Capture the cell that displays the provided text and extract its [X, Y] central coordinate. 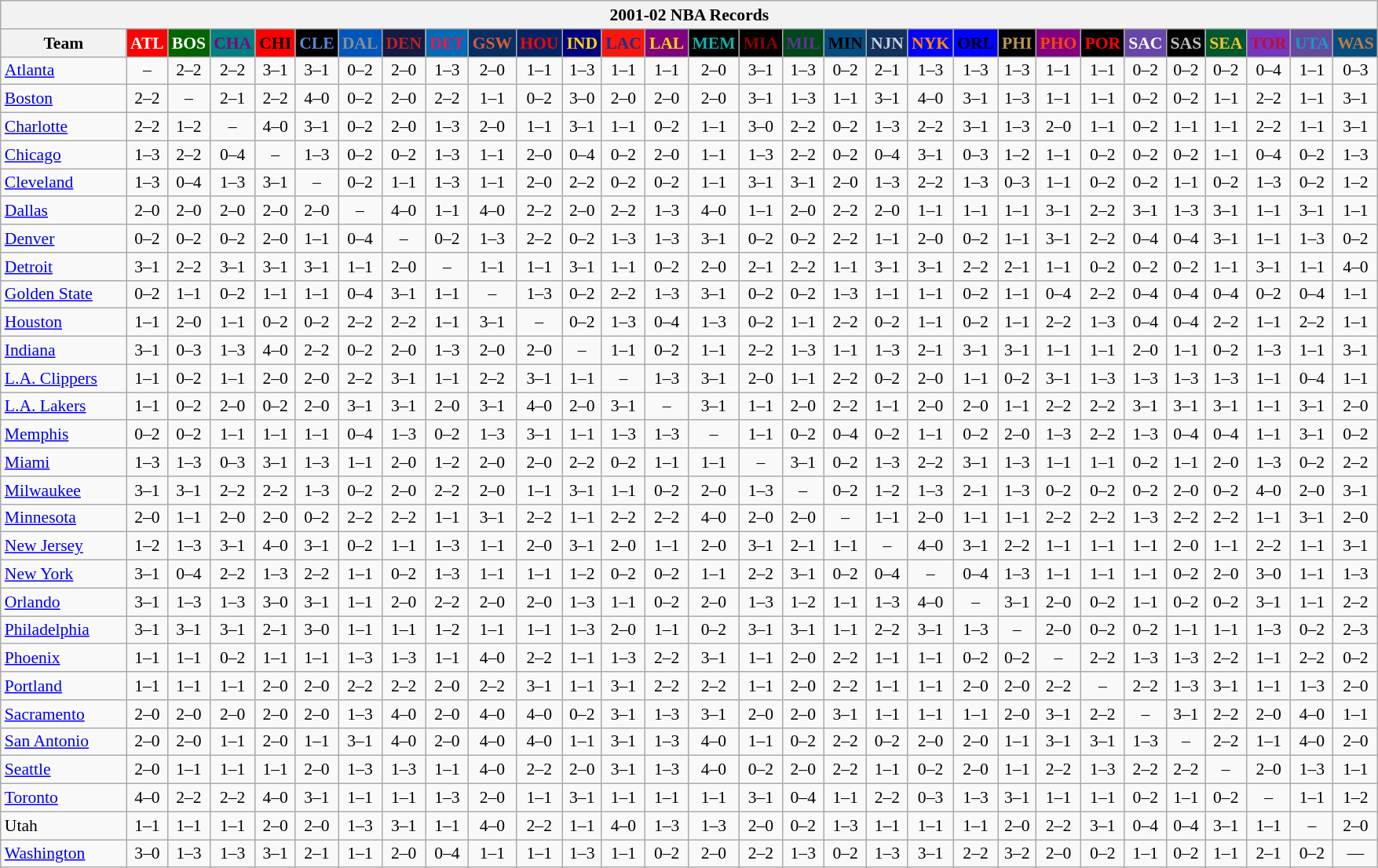
LAC [623, 43]
Minnesota [64, 518]
SAC [1145, 43]
Detroit [64, 267]
POR [1102, 43]
DEN [404, 43]
IND [582, 43]
Milwaukee [64, 491]
CHA [232, 43]
2–3 [1355, 630]
Toronto [64, 798]
New York [64, 574]
TOR [1269, 43]
SEA [1226, 43]
DAL [360, 43]
CLE [317, 43]
Seattle [64, 770]
Atlanta [64, 71]
MIN [845, 43]
Orlando [64, 602]
PHI [1018, 43]
Houston [64, 323]
HOU [539, 43]
Indiana [64, 351]
2001-02 NBA Records [689, 15]
Memphis [64, 435]
Denver [64, 239]
Miami [64, 462]
Cleveland [64, 183]
— [1355, 854]
Portland [64, 686]
Charlotte [64, 127]
Sacramento [64, 714]
MIA [761, 43]
MEM [713, 43]
Chicago [64, 155]
DET [448, 43]
ORL [975, 43]
L.A. Lakers [64, 407]
GSW [493, 43]
Boston [64, 99]
NJN [887, 43]
SAS [1186, 43]
CHI [275, 43]
PHO [1058, 43]
LAL [667, 43]
NYK [930, 43]
Utah [64, 826]
Dallas [64, 211]
Team [64, 43]
UTA [1312, 43]
MIL [802, 43]
L.A. Clippers [64, 378]
Washington [64, 854]
3–2 [1018, 854]
San Antonio [64, 742]
WAS [1355, 43]
Phoenix [64, 658]
Golden State [64, 294]
Philadelphia [64, 630]
ATL [148, 43]
New Jersey [64, 546]
BOS [188, 43]
